Output the [x, y] coordinate of the center of the cell containing the given text.  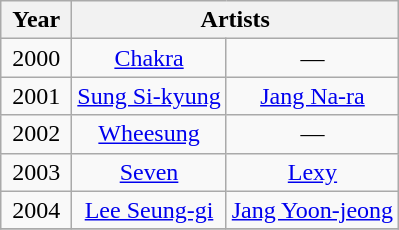
2000 [36, 58]
Lexy [312, 172]
Seven [149, 172]
Sung Si-kyung [149, 96]
Jang Na-ra [312, 96]
Year [36, 20]
Jang Yoon-jeong [312, 210]
Lee Seung-gi [149, 210]
2002 [36, 134]
2004 [36, 210]
Artists [236, 20]
Chakra [149, 58]
2003 [36, 172]
2001 [36, 96]
Wheesung [149, 134]
